For the text-containing cell, return its midpoint in [X, Y] coordinate format. 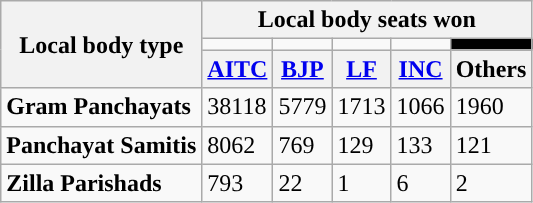
AITC [238, 69]
1066 [420, 107]
129 [362, 145]
22 [302, 183]
38118 [238, 107]
1960 [491, 107]
Zilla Parishads [102, 183]
Local body type [102, 44]
1713 [362, 107]
Local body seats won [367, 20]
Panchayat Samitis [102, 145]
2 [491, 183]
793 [238, 183]
Gram Panchayats [102, 107]
121 [491, 145]
769 [302, 145]
INC [420, 69]
133 [420, 145]
BJP [302, 69]
6 [420, 183]
LF [362, 69]
1 [362, 183]
8062 [238, 145]
Others [491, 69]
5779 [302, 107]
